Scan for the cell matching the given text and deliver its (x, y) coordinate at center. 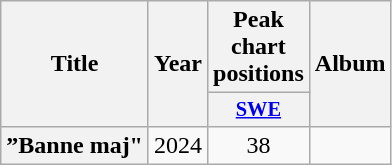
Peak chart positions (259, 47)
2024 (178, 145)
”Banne maj" (75, 145)
Album (350, 64)
Title (75, 64)
SWE (259, 110)
Year (178, 64)
38 (259, 145)
